Scan for the cell matching the given text and deliver its [X, Y] coordinate at center. 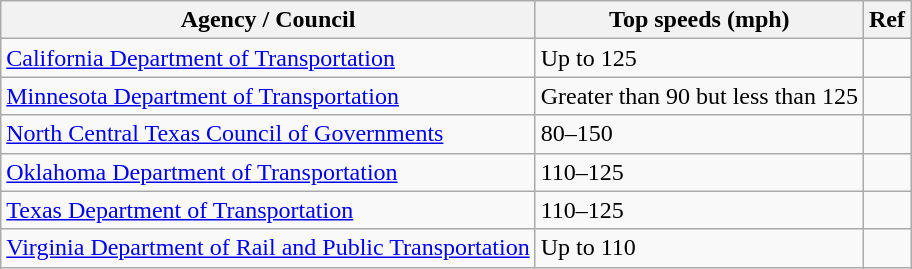
Texas Department of Transportation [268, 210]
Virginia Department of Rail and Public Transportation [268, 248]
Greater than 90 but less than 125 [699, 96]
California Department of Transportation [268, 58]
Top speeds (mph) [699, 20]
Agency / Council [268, 20]
Ref [888, 20]
North Central Texas Council of Governments [268, 134]
Up to 125 [699, 58]
Oklahoma Department of Transportation [268, 172]
Minnesota Department of Transportation [268, 96]
Up to 110 [699, 248]
80–150 [699, 134]
